Provide the (X, Y) coordinate of the cell's center where the given text is located.  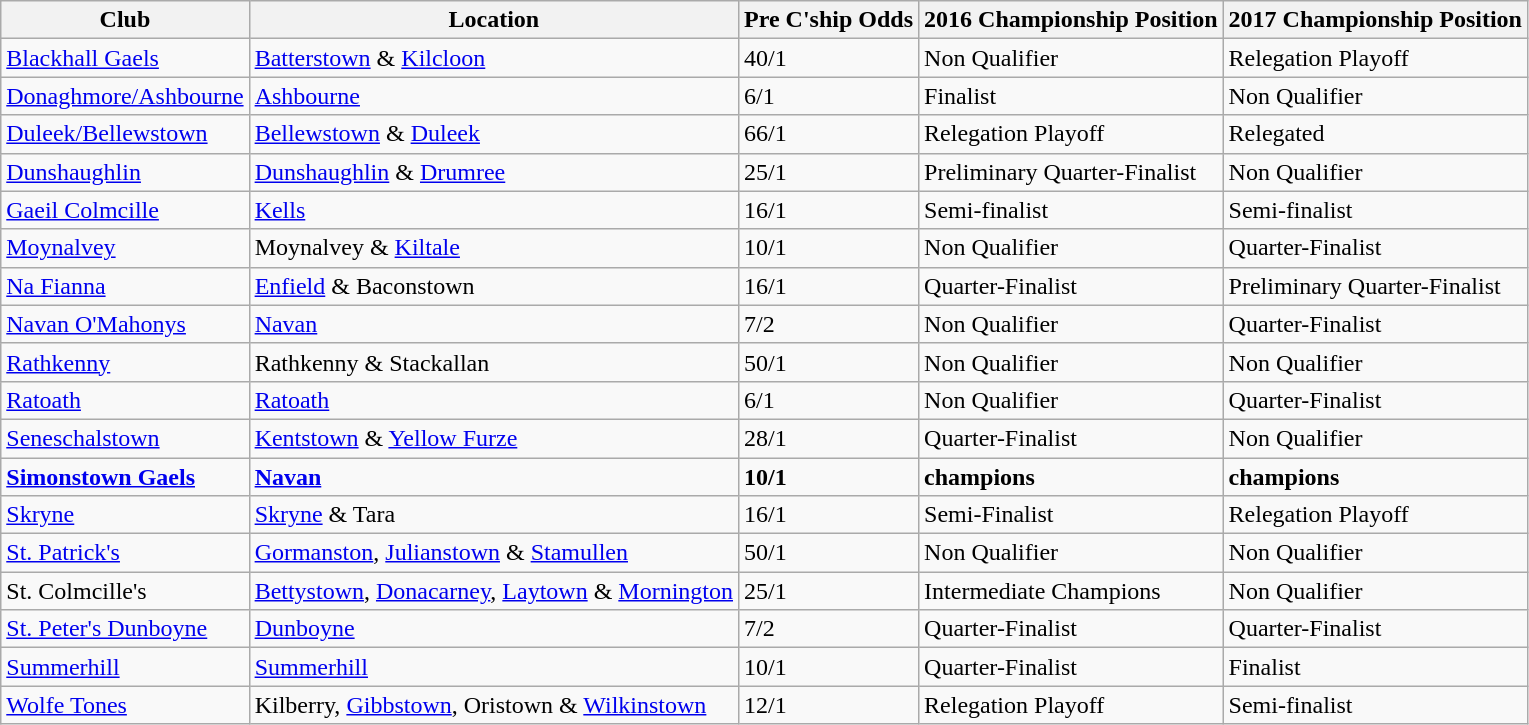
Blackhall Gaels (125, 58)
Kilberry, Gibbstown, Oristown & Wilkinstown (494, 705)
Duleek/Bellewstown (125, 134)
Rathkenny (125, 362)
Dunshaughlin (125, 172)
Relegated (1375, 134)
Moynalvey & Kiltale (494, 248)
St. Peter's Dunboyne (125, 629)
Gormanston, Julianstown & Stamullen (494, 553)
Skryne (125, 515)
St. Colmcille's (125, 591)
Simonstown Gaels (125, 477)
Club (125, 20)
66/1 (829, 134)
Semi-Finalist (1071, 515)
2017 Championship Position (1375, 20)
Dunboyne (494, 629)
Enfield & Baconstown (494, 286)
Wolfe Tones (125, 705)
Donaghmore/Ashbourne (125, 96)
Dunshaughlin & Drumree (494, 172)
St. Patrick's (125, 553)
Bettystown, Donacarney, Laytown & Mornington (494, 591)
40/1 (829, 58)
12/1 (829, 705)
28/1 (829, 438)
Ashbourne (494, 96)
Moynalvey (125, 248)
Location (494, 20)
Pre C'ship Odds (829, 20)
Na Fianna (125, 286)
Kells (494, 210)
Gaeil Colmcille (125, 210)
Seneschalstown (125, 438)
Rathkenny & Stackallan (494, 362)
Skryne & Tara (494, 515)
Kentstown & Yellow Furze (494, 438)
Navan O'Mahonys (125, 324)
Bellewstown & Duleek (494, 134)
Intermediate Champions (1071, 591)
Batterstown & Kilcloon (494, 58)
2016 Championship Position (1071, 20)
